Detect which cell encompasses the target text, then output its [X, Y] center coordinate. 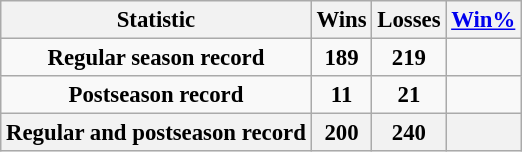
Regular season record [156, 58]
Win% [484, 20]
219 [409, 58]
Losses [409, 20]
Wins [342, 20]
11 [342, 95]
189 [342, 58]
21 [409, 95]
Postseason record [156, 95]
Regular and postseason record [156, 133]
240 [409, 133]
200 [342, 133]
Statistic [156, 20]
